Locate the cell with the specified text and output its (x, y) center coordinate. 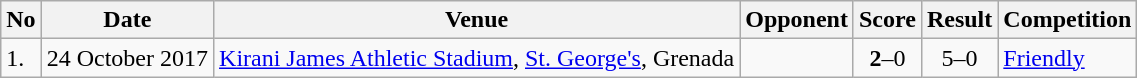
1. (21, 58)
Result (959, 20)
No (21, 20)
Score (887, 20)
Venue (477, 20)
Date (127, 20)
24 October 2017 (127, 58)
Competition (1068, 20)
5–0 (959, 58)
Friendly (1068, 58)
Opponent (797, 20)
2–0 (887, 58)
Kirani James Athletic Stadium, St. George's, Grenada (477, 58)
